From the cell containing the given text, extract its center point as [x, y] coordinate. 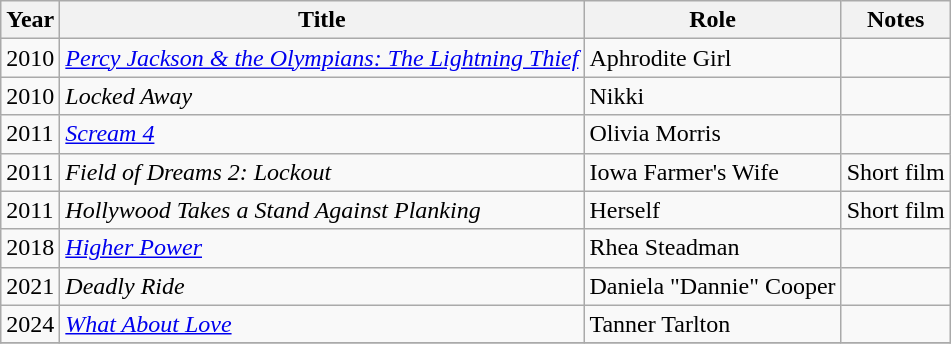
What About Love [322, 324]
Daniela "Dannie" Cooper [712, 286]
2024 [30, 324]
Herself [712, 210]
Nikki [712, 96]
Percy Jackson & the Olympians: The Lightning Thief [322, 58]
2018 [30, 248]
Role [712, 20]
Scream 4 [322, 134]
Notes [896, 20]
Hollywood Takes a Stand Against Planking [322, 210]
2021 [30, 286]
Locked Away [322, 96]
Deadly Ride [322, 286]
Aphrodite Girl [712, 58]
Title [322, 20]
Rhea Steadman [712, 248]
Higher Power [322, 248]
Tanner Tarlton [712, 324]
Olivia Morris [712, 134]
Year [30, 20]
Iowa Farmer's Wife [712, 172]
Field of Dreams 2: Lockout [322, 172]
